Output the [x, y] coordinate of the center of the cell containing the given text.  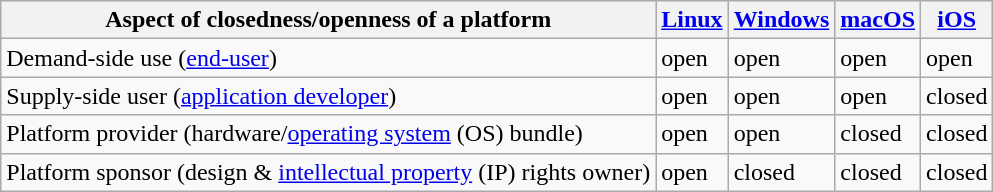
macOS [878, 20]
Aspect of closedness/openness of a platform [328, 20]
iOS [957, 20]
Windows [782, 20]
Supply-side user (application developer) [328, 96]
Linux [692, 20]
Demand-side use (end-user) [328, 58]
Platform sponsor (design & intellectual property (IP) rights owner) [328, 172]
Platform provider (hardware/operating system (OS) bundle) [328, 134]
